For the text-containing cell, return its midpoint in [X, Y] coordinate format. 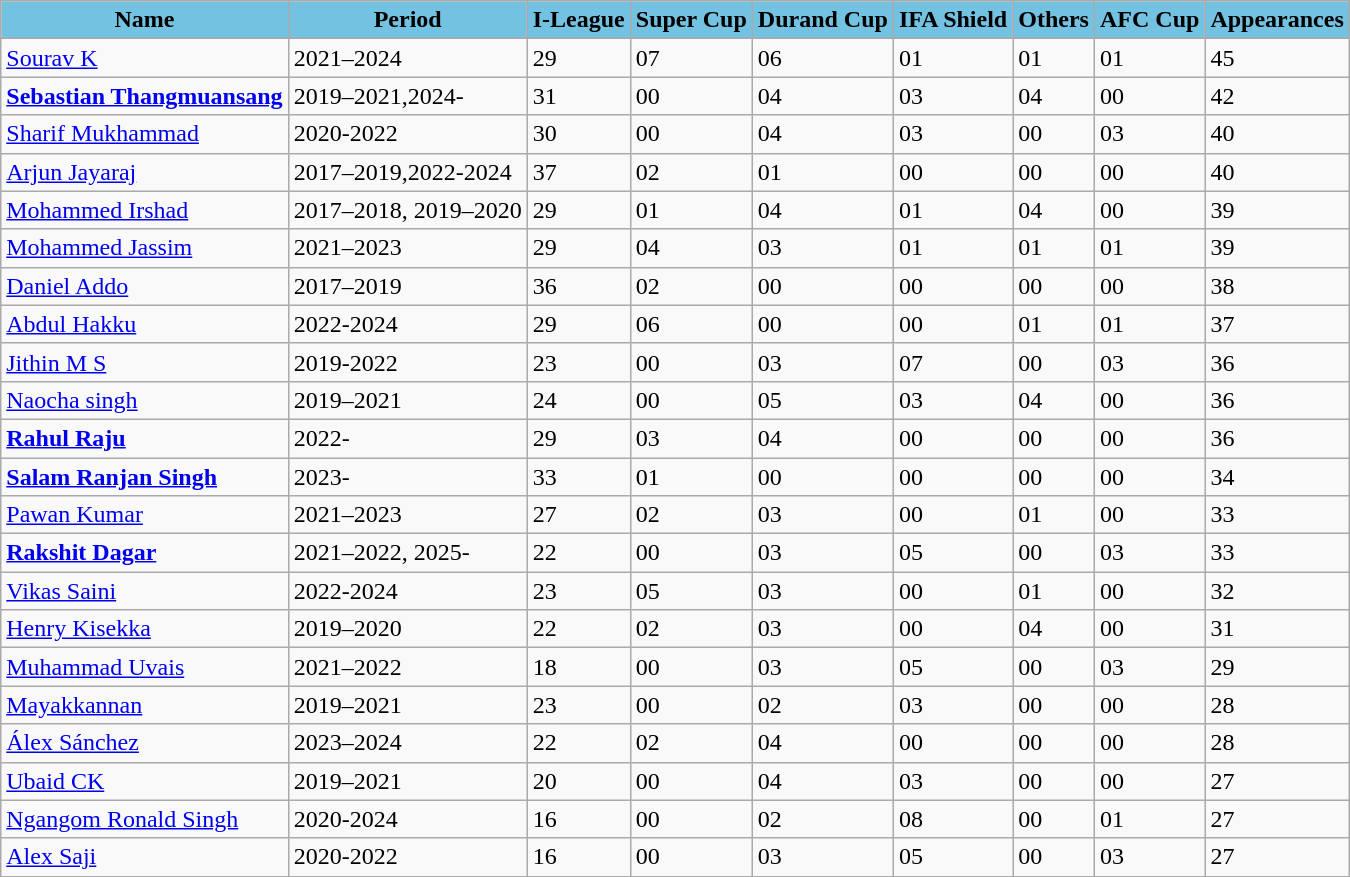
45 [1277, 58]
2019-2022 [408, 362]
2021–2022, 2025- [408, 553]
Mayakkannan [144, 705]
2023- [408, 477]
Arjun Jayaraj [144, 172]
2017–2019,2022-2024 [408, 172]
2021–2022 [408, 667]
Mohammed Jassim [144, 248]
2023–2024 [408, 743]
34 [1277, 477]
Naocha singh [144, 400]
Durand Cup [822, 20]
Others [1054, 20]
Mohammed Irshad [144, 210]
Sebastian Thangmuansang [144, 96]
Ngangom Ronald Singh [144, 819]
42 [1277, 96]
20 [578, 781]
30 [578, 134]
Alex Saji [144, 857]
18 [578, 667]
Abdul Hakku [144, 324]
Sharif Mukhammad [144, 134]
2017–2018, 2019–2020 [408, 210]
Pawan Kumar [144, 515]
32 [1277, 591]
Álex Sánchez [144, 743]
Sourav K [144, 58]
AFC Cup [1149, 20]
Salam Ranjan Singh [144, 477]
Henry Kisekka [144, 629]
2022- [408, 438]
Name [144, 20]
2019–2020 [408, 629]
Appearances [1277, 20]
Vikas Saini [144, 591]
2021–2024 [408, 58]
24 [578, 400]
I-League [578, 20]
38 [1277, 286]
IFA Shield [952, 20]
08 [952, 819]
Muhammad Uvais [144, 667]
2020-2024 [408, 819]
Ubaid CK [144, 781]
Super Cup [691, 20]
Period [408, 20]
Rahul Raju [144, 438]
2019–2021,2024- [408, 96]
Rakshit Dagar [144, 553]
Daniel Addo [144, 286]
2017–2019 [408, 286]
Jithin M S [144, 362]
